Return (x, y) of the center of cell containing provided text 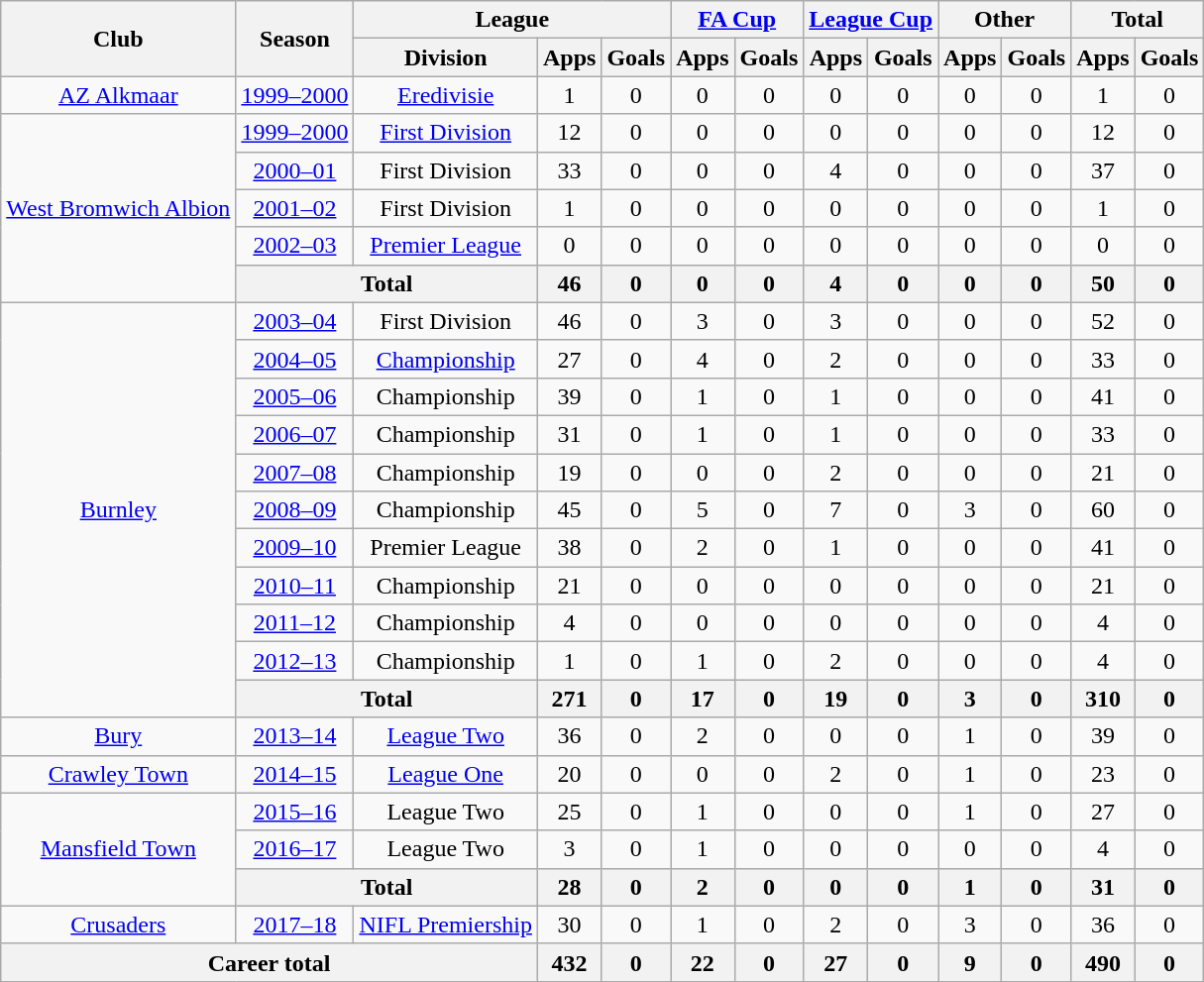
50 (1103, 283)
2006–07 (295, 434)
60 (1103, 510)
League Cup (871, 20)
2015–16 (295, 812)
Burnley (119, 509)
2011–12 (295, 623)
2013–14 (295, 736)
Eredivisie (446, 95)
Crusaders (119, 925)
2016–17 (295, 849)
9 (970, 962)
2009–10 (295, 548)
Bury (119, 736)
FA Cup (737, 20)
Career total (270, 962)
2000–01 (295, 170)
2003–04 (295, 321)
17 (703, 699)
22 (703, 962)
Mansfield Town (119, 849)
490 (1103, 962)
37 (1103, 170)
28 (569, 887)
NIFL Premiership (446, 925)
432 (569, 962)
52 (1103, 321)
5 (703, 510)
20 (569, 774)
2014–15 (295, 774)
Other (1005, 20)
2005–06 (295, 396)
45 (569, 510)
League (512, 20)
310 (1103, 699)
38 (569, 548)
7 (836, 510)
2012–13 (295, 661)
2002–03 (295, 246)
Club (119, 39)
Season (295, 39)
League One (446, 774)
2007–08 (295, 473)
2001–02 (295, 208)
AZ Alkmaar (119, 95)
271 (569, 699)
Division (446, 57)
30 (569, 925)
2008–09 (295, 510)
Crawley Town (119, 774)
2010–11 (295, 586)
2017–18 (295, 925)
West Bromwich Albion (119, 208)
23 (1103, 774)
2004–05 (295, 359)
25 (569, 812)
